Locate the cell with the specified text and output its (X, Y) center coordinate. 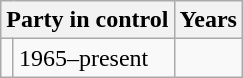
Party in control (88, 20)
Years (208, 20)
1965–present (94, 58)
